Return the (X, Y) coordinate for the center point of the cell that contains the specified text.  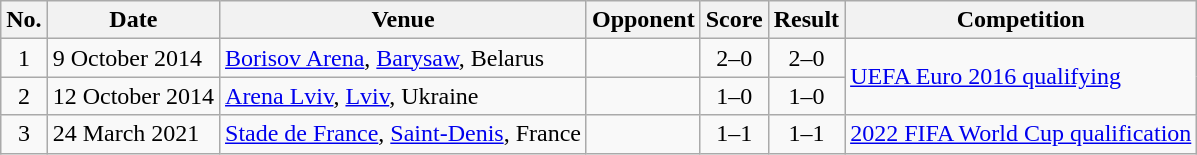
3 (24, 134)
1 (24, 58)
Arena Lviv, Lviv, Ukraine (404, 96)
Borisov Arena, Barysaw, Belarus (404, 58)
2 (24, 96)
9 October 2014 (133, 58)
No. (24, 20)
Stade de France, Saint-Denis, France (404, 134)
Result (806, 20)
UEFA Euro 2016 qualifying (1021, 77)
Date (133, 20)
2022 FIFA World Cup qualification (1021, 134)
Venue (404, 20)
Score (734, 20)
Competition (1021, 20)
Opponent (643, 20)
24 March 2021 (133, 134)
12 October 2014 (133, 96)
